From the cell containing the given text, extract its center point as [X, Y] coordinate. 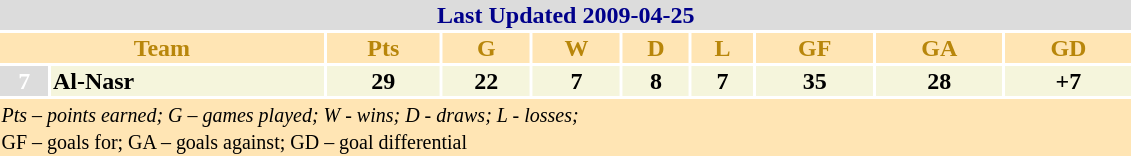
35 [814, 81]
W [576, 48]
L [722, 48]
GF [814, 48]
22 [486, 81]
+7 [1068, 81]
28 [939, 81]
GA [939, 48]
Pts [384, 48]
Al-Nasr [187, 81]
G [486, 48]
8 [656, 81]
GD [1068, 48]
D [656, 48]
Team [162, 48]
29 [384, 81]
